Search for the cell housing the specified text and yield its [X, Y] center coordinate. 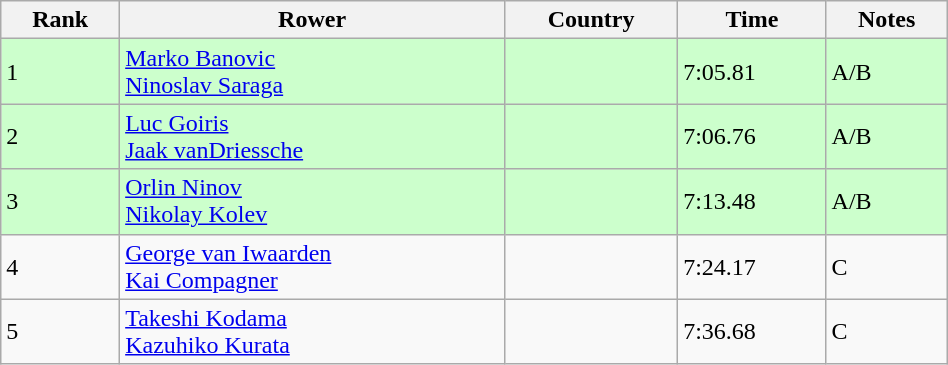
5 [60, 332]
3 [60, 202]
Luc Goiris Jaak vanDriessche [312, 136]
7:05.81 [752, 72]
7:24.17 [752, 266]
Notes [886, 20]
Time [752, 20]
Orlin Ninov Nikolay Kolev [312, 202]
Marko Banovic Ninoslav Saraga [312, 72]
7:06.76 [752, 136]
Rower [312, 20]
Country [590, 20]
7:13.48 [752, 202]
Rank [60, 20]
4 [60, 266]
1 [60, 72]
2 [60, 136]
George van Iwaarden Kai Compagner [312, 266]
Takeshi KodamaKazuhiko Kurata [312, 332]
7:36.68 [752, 332]
